Find where the given text appears and provide that cell's center as (X, Y) coordinate. 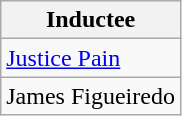
Justice Pain (91, 58)
James Figueiredo (91, 96)
Inductee (91, 20)
